Identify which cell holds the provided text, then report its [x, y] central coordinate. 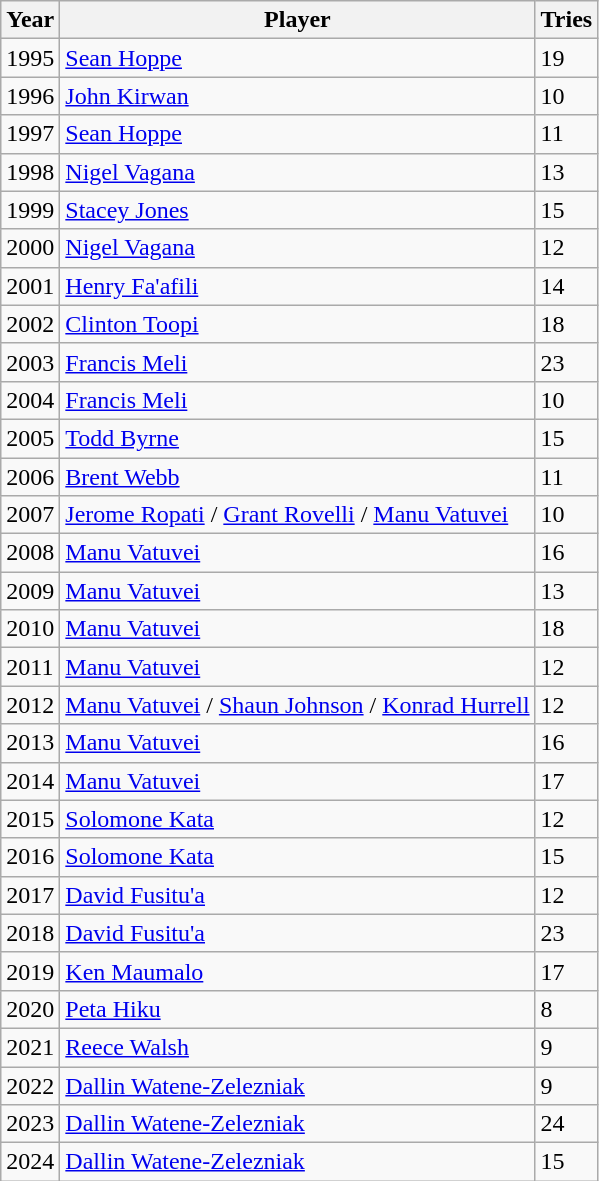
2015 [30, 819]
Reece Walsh [298, 1047]
Stacey Jones [298, 210]
8 [566, 1009]
Clinton Toopi [298, 324]
2006 [30, 477]
2001 [30, 286]
Peta Hiku [298, 1009]
19 [566, 58]
14 [566, 286]
2016 [30, 857]
2024 [30, 1162]
2021 [30, 1047]
2005 [30, 438]
2004 [30, 400]
2022 [30, 1085]
Henry Fa'afili [298, 286]
Ken Maumalo [298, 971]
1997 [30, 134]
1995 [30, 58]
1996 [30, 96]
1999 [30, 210]
24 [566, 1124]
Tries [566, 20]
2018 [30, 933]
2012 [30, 705]
2020 [30, 1009]
2019 [30, 971]
2007 [30, 515]
John Kirwan [298, 96]
2017 [30, 895]
Manu Vatuvei / Shaun Johnson / Konrad Hurrell [298, 705]
Player [298, 20]
2023 [30, 1124]
2000 [30, 248]
2002 [30, 324]
2014 [30, 781]
2010 [30, 629]
2009 [30, 591]
Jerome Ropati / Grant Rovelli / Manu Vatuvei [298, 515]
2003 [30, 362]
Brent Webb [298, 477]
2011 [30, 667]
2008 [30, 553]
Todd Byrne [298, 438]
1998 [30, 172]
2013 [30, 743]
Year [30, 20]
